Pinpoint the cell where the given text exists, returning its (x, y) midpoint coordinate. 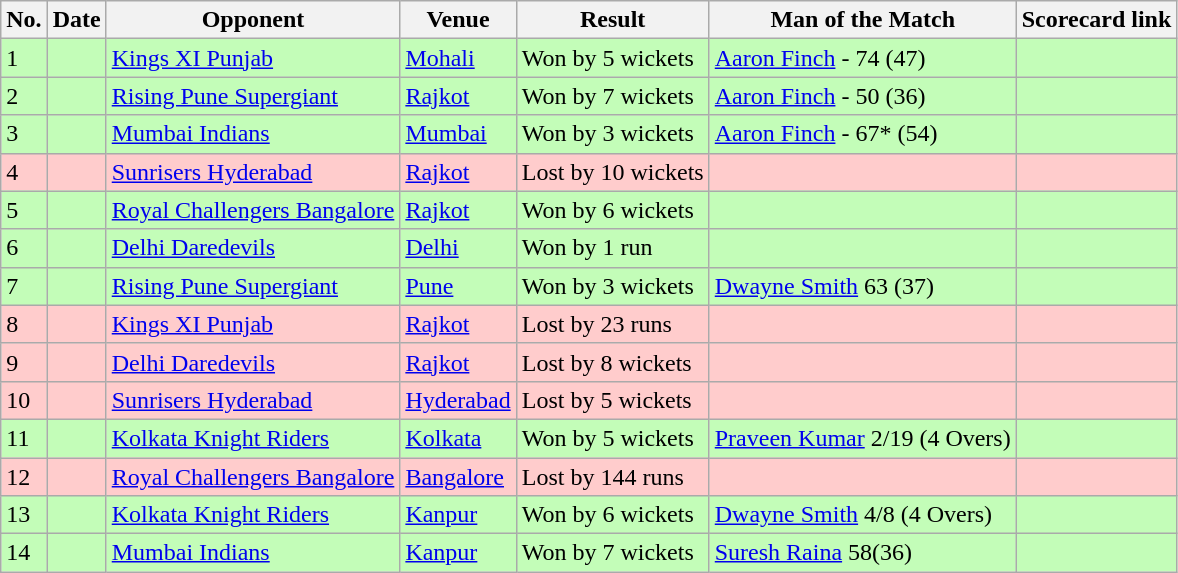
Aaron Finch - 67* (54) (862, 134)
Aaron Finch - 50 (36) (862, 96)
Lost by 144 runs (612, 477)
Lost by 23 runs (612, 324)
7 (24, 286)
Lost by 8 wickets (612, 362)
Pune (458, 286)
14 (24, 553)
5 (24, 210)
Won by 1 run (612, 248)
Aaron Finch - 74 (47) (862, 58)
13 (24, 515)
Lost by 5 wickets (612, 400)
Mumbai (458, 134)
Venue (458, 20)
Scorecard link (1096, 20)
2 (24, 96)
Delhi (458, 248)
10 (24, 400)
Man of the Match (862, 20)
Praveen Kumar 2/19 (4 Overs) (862, 438)
No. (24, 20)
Bangalore (458, 477)
Suresh Raina 58(36) (862, 553)
9 (24, 362)
12 (24, 477)
3 (24, 134)
Dwayne Smith 4/8 (4 Overs) (862, 515)
11 (24, 438)
1 (24, 58)
Date (76, 20)
4 (24, 172)
Kolkata (458, 438)
Mohali (458, 58)
6 (24, 248)
Dwayne Smith 63 (37) (862, 286)
Lost by 10 wickets (612, 172)
Result (612, 20)
8 (24, 324)
Opponent (253, 20)
Hyderabad (458, 400)
